Return [x, y] of the center of cell containing provided text 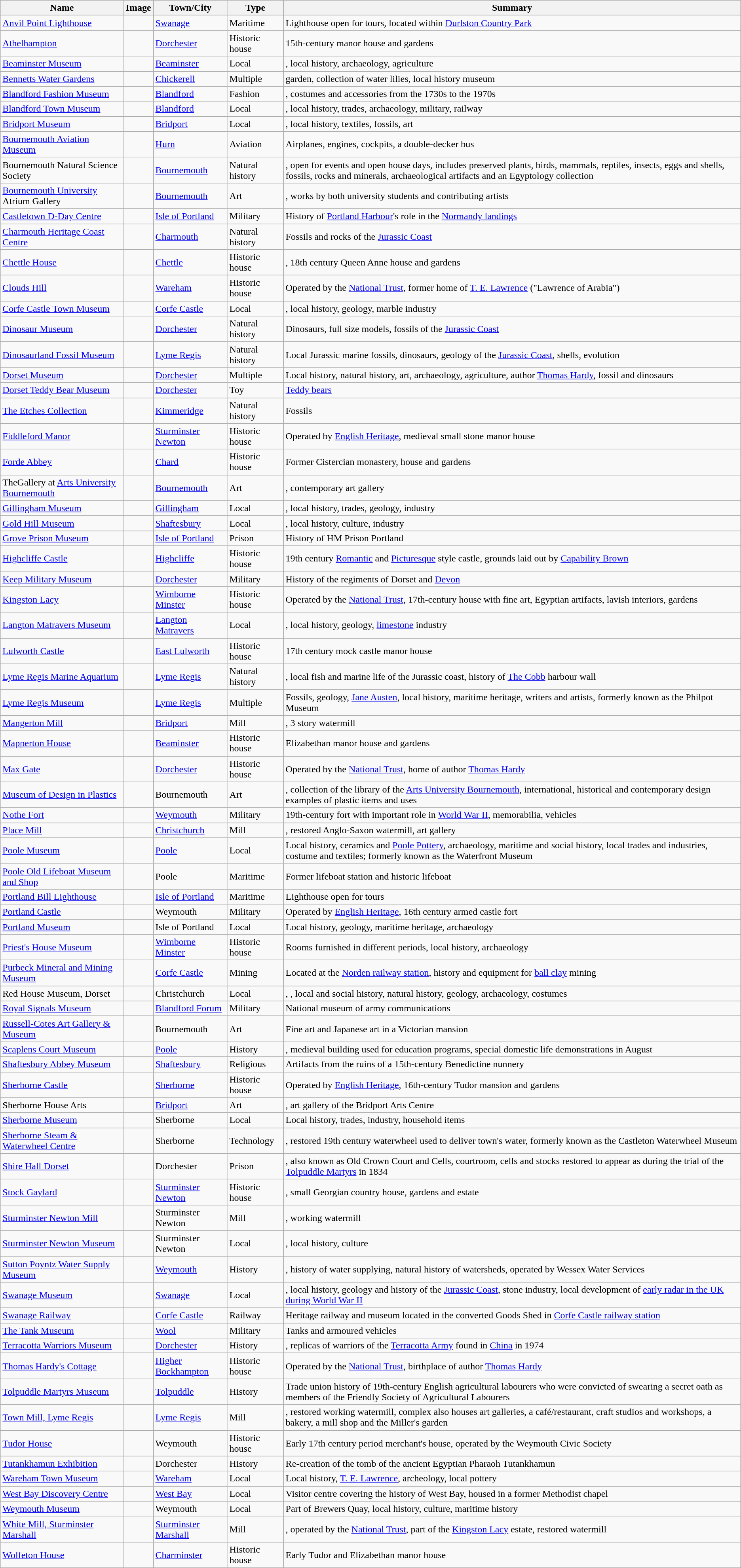
West Bay [190, 1494]
Sherborne Museum [62, 1120]
, contemporary art gallery [512, 487]
Sturminster Marshall [190, 1529]
Bennetts Water Gardens [62, 79]
Toy [255, 390]
Stock Gaylard [62, 1192]
Shire Hall Dorset [62, 1166]
garden, collection of water lilies, local history museum [512, 79]
Kingston Lacy [62, 600]
History of the regiments of Dorset and Devon [512, 579]
Dinosaurs, full size models, fossils of the Jurassic Coast [512, 329]
Castletown D-Day Centre [62, 216]
Operated by the National Trust, birthplace of author Thomas Hardy [512, 1366]
Fossils and rocks of the Jurassic Coast [512, 237]
Swanage Museum [62, 1295]
Fine art and Japanese art in a Victorian mansion [512, 1029]
Beaminster Museum [62, 64]
Located at the Norden railway station, history and equipment for ball clay mining [512, 973]
Russell-Cotes Art Gallery & Museum [62, 1029]
Visitor centre covering the history of West Bay, housed in a former Methodist chapel [512, 1494]
, local history, trades, geology, industry [512, 508]
, working watermill [512, 1218]
Tutankhamun Exhibition [62, 1464]
, small Georgian country house, gardens and estate [512, 1192]
Weymouth Museum [62, 1509]
Former lifeboat station and historic lifeboat [512, 876]
Re-creation of the tomb of the ancient Egyptian Pharaoh Tutankhamun [512, 1464]
Lyme Regis Museum [62, 703]
Teddy bears [512, 390]
Wool [190, 1331]
Airplanes, engines, cockpits, a double-decker bus [512, 144]
Aviation [255, 144]
Forde Abbey [62, 462]
Gold Hill Museum [62, 523]
Gillingham [190, 508]
Max Gate [62, 769]
Fashion [255, 94]
, , local and social history, natural history, geology, archaeology, costumes [512, 994]
The Tank Museum [62, 1331]
Operated by the National Trust, home of author Thomas Hardy [512, 769]
Bournemouth University Atrium Gallery [62, 195]
History of Portland Harbour's role in the Normandy landings [512, 216]
Summary [512, 8]
, costumes and accessories from the 1730s to the 1970s [512, 94]
Tanks and armoured vehicles [512, 1331]
Poole Museum [62, 851]
Mining [255, 973]
Highcliffe [190, 559]
White Mill, Sturminster Marshall [62, 1529]
Bridport Museum [62, 124]
Portland Bill Lighthouse [62, 897]
Chickerell [190, 79]
Town/City [190, 8]
Corfe Castle Town Museum [62, 309]
National museum of army communications [512, 1009]
Nothe Fort [62, 815]
, replicas of warriors of the Terracotta Army found in China in 1974 [512, 1346]
Red House Museum, Dorset [62, 994]
Early 17th century period merchant's house, operated by the Weymouth Civic Society [512, 1443]
, operated by the National Trust, part of the Kingston Lacy estate, restored watermill [512, 1529]
Image [139, 8]
Athelhampton [62, 44]
15th-century manor house and gardens [512, 44]
Local history, T. E. Lawrence, archeology, local pottery [512, 1479]
, local history, geology, limestone industry [512, 625]
Chettle [190, 263]
Fiddleford Manor [62, 436]
, also known as Old Crown Court and Cells, courtroom, cells and stocks restored to appear as during the trial of the Tolpuddle Martyrs in 1834 [512, 1166]
Fossils [512, 411]
Place Mill [62, 830]
, 18th century Queen Anne house and gardens [512, 263]
Mapperton House [62, 743]
Chettle House [62, 263]
Heritage railway and museum located in the converted Goods Shed in Corfe Castle railway station [512, 1316]
19th-century fort with important role in World War II, memorabilia, vehicles [512, 815]
Tolpuddle [190, 1392]
, local history, geology, marble industry [512, 309]
Elizabethan manor house and gardens [512, 743]
Dorset Teddy Bear Museum [62, 390]
Type [255, 8]
Sherborne House Arts [62, 1105]
17th century mock castle manor house [512, 651]
Hurn [190, 144]
Local Jurassic marine fossils, dinosaurs, geology of the Jurassic Coast, shells, evolution [512, 355]
Purbeck Mineral and Mining Museum [62, 973]
Local history, trades, industry, household items [512, 1120]
Anvil Point Lighthouse [62, 23]
Wareham Town Museum [62, 1479]
History of HM Prison Portland [512, 538]
Mangerton Mill [62, 723]
, local history, trades, archaeology, military, railway [512, 109]
East Lulworth [190, 651]
Railway [255, 1316]
Tolpuddle Martyrs Museum [62, 1392]
, 3 story watermill [512, 723]
Religious [255, 1064]
Lighthouse open for tours, located within Durlston Country Park [512, 23]
Scaplens Court Museum [62, 1049]
The Etches Collection [62, 411]
Sutton Poyntz Water Supply Museum [62, 1269]
, local fish and marine life of the Jurassic coast, history of The Cobb harbour wall [512, 677]
, local history, archaeology, agriculture [512, 64]
Shaftesbury Abbey Museum [62, 1064]
Local history, natural history, art, archaeology, agriculture, author Thomas Hardy, fossil and dinosaurs [512, 375]
Operated by English Heritage, medieval small stone manor house [512, 436]
, works by both university students and contributing artists [512, 195]
Keep Military Museum [62, 579]
Charminster [190, 1555]
, local history, culture [512, 1243]
Sturminster Newton Mill [62, 1218]
Charmouth Heritage Coast Centre [62, 237]
Operated by the National Trust, 17th-century house with fine art, Egyptian artifacts, lavish interiors, gardens [512, 600]
Sherborne Steam & Waterwheel Centre [62, 1140]
, local history, geology and history of the Jurassic Coast, stone industry, local development of early radar in the UK during World War II [512, 1295]
Kimmeridge [190, 411]
Thomas Hardy's Cottage [62, 1366]
Clouds Hill [62, 288]
Operated by English Heritage, 16th century armed castle fort [512, 912]
Blandford Fashion Museum [62, 94]
, art gallery of the Bridport Arts Centre [512, 1105]
Operated by English Heritage, 16th-century Tudor mansion and gardens [512, 1085]
, history of water supplying, natural history of watersheds, operated by Wessex Water Services [512, 1269]
Artifacts from the ruins of a 15th-century Benedictine nunnery [512, 1064]
Chard [190, 462]
Tudor House [62, 1443]
Portland Castle [62, 912]
Langton Matravers [190, 625]
Lulworth Castle [62, 651]
Lyme Regis Marine Aquarium [62, 677]
Former Cistercian monastery, house and gardens [512, 462]
Town Mill, Lyme Regis [62, 1417]
Lighthouse open for tours [512, 897]
Part of Brewers Quay, local history, culture, maritime history [512, 1509]
Gillingham Museum [62, 508]
Rooms furnished in different periods, local history, archaeology [512, 947]
, medieval building used for education programs, special domestic life demonstrations in August [512, 1049]
Early Tudor and Elizabethan manor house [512, 1555]
Highcliffe Castle [62, 559]
Priest's House Museum [62, 947]
, restored 19th century waterwheel used to deliver town's water, formerly known as the Castleton Waterwheel Museum [512, 1140]
, local history, culture, industry [512, 523]
TheGallery at Arts University Bournemouth [62, 487]
Sherborne Castle [62, 1085]
Fossils, geology, Jane Austen, local history, maritime heritage, writers and artists, formerly known as the Philpot Museum [512, 703]
Grove Prison Museum [62, 538]
Terracotta Warriors Museum [62, 1346]
, collection of the library of the Arts University Bournemouth, international, historical and contemporary design examples of plastic items and uses [512, 794]
West Bay Discovery Centre [62, 1494]
, restored Anglo-Saxon watermill, art gallery [512, 830]
Blandford Forum [190, 1009]
Higher Bockhampton [190, 1366]
Local history, geology, maritime heritage, archaeology [512, 927]
Dinosaurland Fossil Museum [62, 355]
Royal Signals Museum [62, 1009]
Langton Matravers Museum [62, 625]
Swanage Railway [62, 1316]
Technology [255, 1140]
Operated by the National Trust, former home of T. E. Lawrence ("Lawrence of Arabia") [512, 288]
Name [62, 8]
Bournemouth Natural Science Society [62, 170]
Portland Museum [62, 927]
Museum of Design in Plastics [62, 794]
Sturminster Newton Museum [62, 1243]
Bournemouth Aviation Museum [62, 144]
Poole Old Lifeboat Museum and Shop [62, 876]
Blandford Town Museum [62, 109]
19th century Romantic and Picturesque style castle, grounds laid out by Capability Brown [512, 559]
Charmouth [190, 237]
Wolfeton House [62, 1555]
Dorset Museum [62, 375]
Dinosaur Museum [62, 329]
, local history, textiles, fossils, art [512, 124]
